Search for the cell housing the specified text and yield its (X, Y) center coordinate. 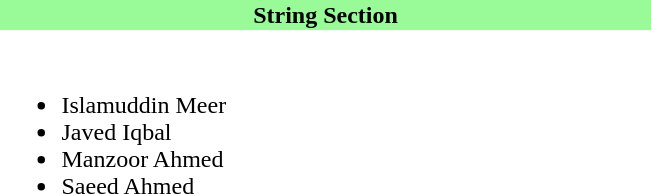
String Section (326, 15)
